For the text-containing cell, return its midpoint in [x, y] coordinate format. 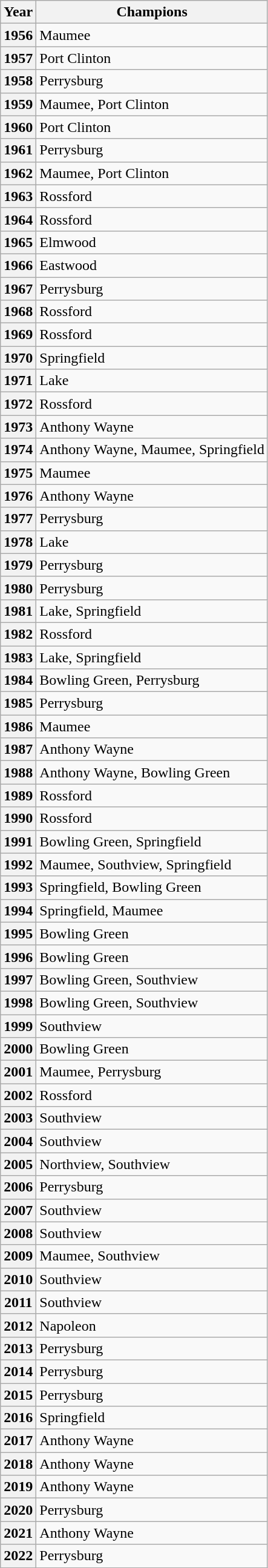
Northview, Southview [152, 1164]
1971 [18, 381]
1965 [18, 242]
1991 [18, 842]
1967 [18, 289]
1987 [18, 749]
1976 [18, 496]
Year [18, 12]
2011 [18, 1302]
1990 [18, 819]
1975 [18, 473]
2016 [18, 1418]
1998 [18, 1003]
1961 [18, 150]
1969 [18, 335]
1979 [18, 565]
1977 [18, 519]
2013 [18, 1348]
1960 [18, 127]
Elmwood [152, 242]
2012 [18, 1325]
1964 [18, 219]
2009 [18, 1256]
Napoleon [152, 1325]
2022 [18, 1556]
1982 [18, 634]
1983 [18, 657]
2017 [18, 1441]
1995 [18, 934]
1980 [18, 588]
2008 [18, 1233]
2005 [18, 1164]
1994 [18, 911]
1981 [18, 611]
2002 [18, 1095]
1996 [18, 957]
2019 [18, 1487]
1968 [18, 312]
Maumee, Perrysburg [152, 1072]
Anthony Wayne, Bowling Green [152, 772]
Maumee, Southview, Springfield [152, 865]
2020 [18, 1510]
2000 [18, 1049]
1963 [18, 196]
2001 [18, 1072]
1958 [18, 81]
1972 [18, 404]
1992 [18, 865]
2014 [18, 1371]
2004 [18, 1141]
1999 [18, 1026]
1984 [18, 680]
1997 [18, 980]
1974 [18, 450]
Maumee, Southview [152, 1256]
Springfield, Bowling Green [152, 888]
2010 [18, 1279]
Springfield, Maumee [152, 911]
1959 [18, 104]
1966 [18, 265]
Bowling Green, Springfield [152, 842]
2006 [18, 1187]
1970 [18, 358]
Eastwood [152, 265]
2021 [18, 1533]
1986 [18, 726]
Bowling Green, Perrysburg [152, 680]
1973 [18, 427]
2007 [18, 1210]
Champions [152, 12]
1988 [18, 772]
1989 [18, 796]
2018 [18, 1464]
1956 [18, 35]
1978 [18, 542]
1957 [18, 58]
2015 [18, 1394]
1962 [18, 173]
2003 [18, 1118]
1993 [18, 888]
1985 [18, 703]
Anthony Wayne, Maumee, Springfield [152, 450]
